Output the [x, y] coordinate of the center of the cell containing the given text.  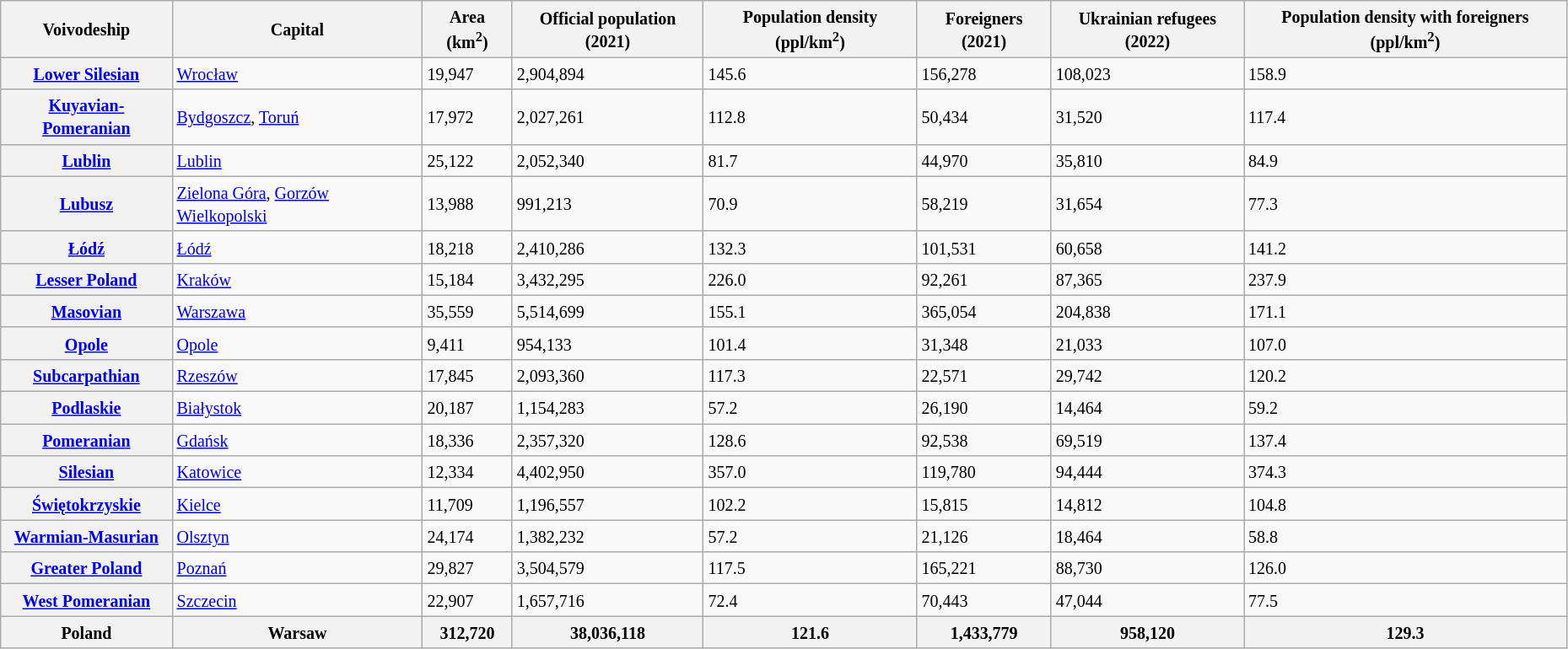
Warsaw [297, 632]
Bydgoszcz, Toruń [297, 116]
120.2 [1405, 375]
12,334 [467, 472]
Gdańsk [297, 440]
374.3 [1405, 472]
954,133 [607, 343]
18,218 [467, 247]
137.4 [1405, 440]
Greater Poland [86, 568]
156,278 [983, 73]
22,571 [983, 375]
35,810 [1147, 160]
14,812 [1147, 504]
226.0 [810, 279]
Voivodeship [86, 29]
20,187 [467, 408]
31,520 [1147, 116]
92,261 [983, 279]
357.0 [810, 472]
Ukrainian refugees (2022) [1147, 29]
14,464 [1147, 408]
Area (km2) [467, 29]
Silesian [86, 472]
117.4 [1405, 116]
84.9 [1405, 160]
365,054 [983, 311]
3,504,579 [607, 568]
Kuyavian-Pomeranian [86, 116]
101.4 [810, 343]
72.4 [810, 600]
25,122 [467, 160]
1,196,557 [607, 504]
9,411 [467, 343]
Warmian-Masurian [86, 536]
101,531 [983, 247]
117.5 [810, 568]
1,382,232 [607, 536]
171.1 [1405, 311]
112.8 [810, 116]
15,815 [983, 504]
Wrocław [297, 73]
Poznań [297, 568]
Białystok [297, 408]
Poland [86, 632]
60,658 [1147, 247]
29,742 [1147, 375]
1,433,779 [983, 632]
991,213 [607, 204]
126.0 [1405, 568]
17,845 [467, 375]
87,365 [1147, 279]
165,221 [983, 568]
Podlaskie [86, 408]
5,514,699 [607, 311]
Lubusz [86, 204]
2,093,360 [607, 375]
107.0 [1405, 343]
58,219 [983, 204]
Masovian [86, 311]
129.3 [1405, 632]
69,519 [1147, 440]
Pomeranian [86, 440]
2,357,320 [607, 440]
35,559 [467, 311]
Capital [297, 29]
Świętokrzyskie [86, 504]
117.3 [810, 375]
958,120 [1147, 632]
Official population (2021) [607, 29]
155.1 [810, 311]
77.3 [1405, 204]
Katowice [297, 472]
128.6 [810, 440]
Warszawa [297, 311]
15,184 [467, 279]
108,023 [1147, 73]
92,538 [983, 440]
104.8 [1405, 504]
70,443 [983, 600]
West Pomeranian [86, 600]
312,720 [467, 632]
Szczecin [297, 600]
132.3 [810, 247]
11,709 [467, 504]
24,174 [467, 536]
38,036,118 [607, 632]
94,444 [1147, 472]
2,410,286 [607, 247]
21,126 [983, 536]
Population density with foreigners (ppl/km2) [1405, 29]
88,730 [1147, 568]
141.2 [1405, 247]
1,154,283 [607, 408]
Population density (ppl/km2) [810, 29]
31,348 [983, 343]
119,780 [983, 472]
Kielce [297, 504]
Foreigners (2021) [983, 29]
Rzeszów [297, 375]
204,838 [1147, 311]
2,052,340 [607, 160]
19,947 [467, 73]
158.9 [1405, 73]
2,027,261 [607, 116]
Zielona Góra, Gorzów Wielkopolski [297, 204]
121.6 [810, 632]
18,464 [1147, 536]
237.9 [1405, 279]
102.2 [810, 504]
58.8 [1405, 536]
47,044 [1147, 600]
18,336 [467, 440]
4,402,950 [607, 472]
44,970 [983, 160]
145.6 [810, 73]
31,654 [1147, 204]
Lower Silesian [86, 73]
3,432,295 [607, 279]
70.9 [810, 204]
1,657,716 [607, 600]
Kraków [297, 279]
Lesser Poland [86, 279]
21,033 [1147, 343]
Olsztyn [297, 536]
17,972 [467, 116]
2,904,894 [607, 73]
26,190 [983, 408]
59.2 [1405, 408]
13,988 [467, 204]
29,827 [467, 568]
22,907 [467, 600]
77.5 [1405, 600]
50,434 [983, 116]
Subcarpathian [86, 375]
81.7 [810, 160]
